Scan for the cell matching the given text and deliver its [x, y] coordinate at center. 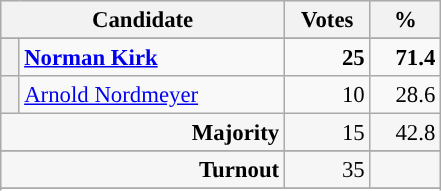
35 [327, 170]
28.6 [406, 95]
71.4 [406, 58]
% [406, 20]
Norman Kirk [152, 58]
Majority [143, 133]
25 [327, 58]
Candidate [143, 20]
Arnold Nordmeyer [152, 95]
15 [327, 133]
42.8 [406, 133]
Turnout [143, 170]
10 [327, 95]
Votes [327, 20]
